Pinpoint the cell where the given text exists, returning its (x, y) midpoint coordinate. 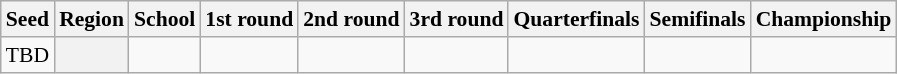
3rd round (457, 19)
Region (92, 19)
Seed (28, 19)
2nd round (351, 19)
Quarterfinals (576, 19)
1st round (249, 19)
TBD (28, 55)
School (164, 19)
Championship (824, 19)
Semifinals (698, 19)
